From the cell containing the given text, extract its center point as (x, y) coordinate. 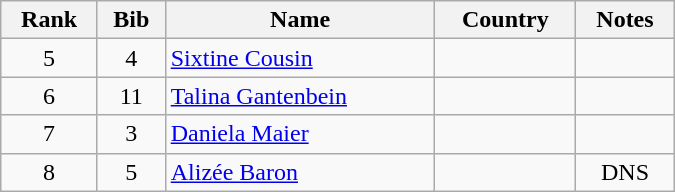
11 (131, 96)
Sixtine Cousin (300, 58)
Rank (50, 20)
3 (131, 134)
8 (50, 172)
4 (131, 58)
Talina Gantenbein (300, 96)
6 (50, 96)
Name (300, 20)
Notes (626, 20)
Daniela Maier (300, 134)
DNS (626, 172)
Bib (131, 20)
Country (506, 20)
7 (50, 134)
Alizée Baron (300, 172)
